Pinpoint the cell where the given text exists, returning its (x, y) midpoint coordinate. 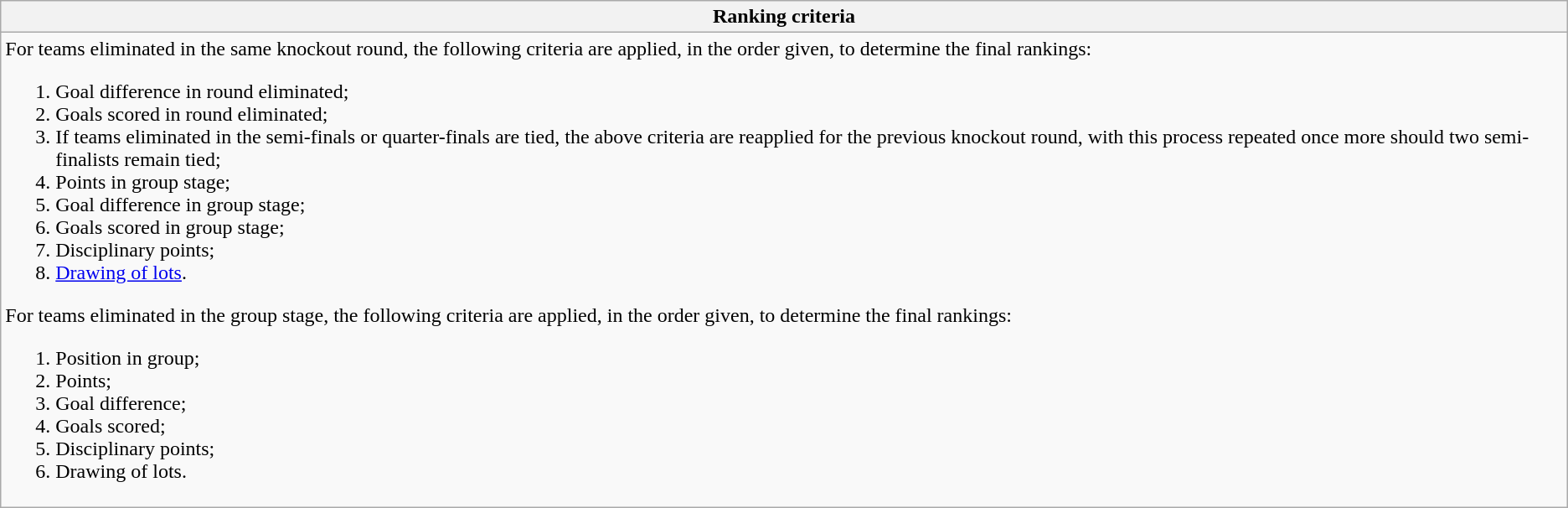
Ranking criteria (784, 17)
